Capture the cell that displays the provided text and extract its (x, y) central coordinate. 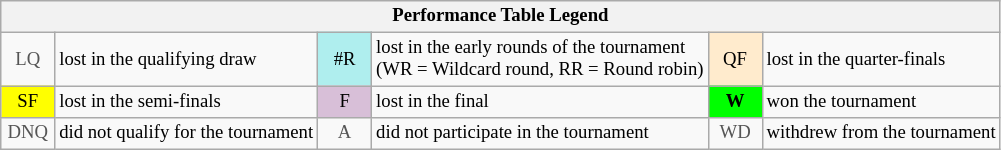
QF (735, 60)
lost in the qualifying draw (186, 60)
W (735, 102)
A (345, 134)
SF (28, 102)
DNQ (28, 134)
LQ (28, 60)
#R (345, 60)
won the tournament (881, 102)
did not participate in the tournament (540, 134)
lost in the semi-finals (186, 102)
Performance Table Legend (500, 16)
did not qualify for the tournament (186, 134)
withdrew from the tournament (881, 134)
lost in the quarter-finals (881, 60)
lost in the early rounds of the tournament(WR = Wildcard round, RR = Round robin) (540, 60)
WD (735, 134)
F (345, 102)
lost in the final (540, 102)
